Detect which cell encompasses the target text, then output its (X, Y) center coordinate. 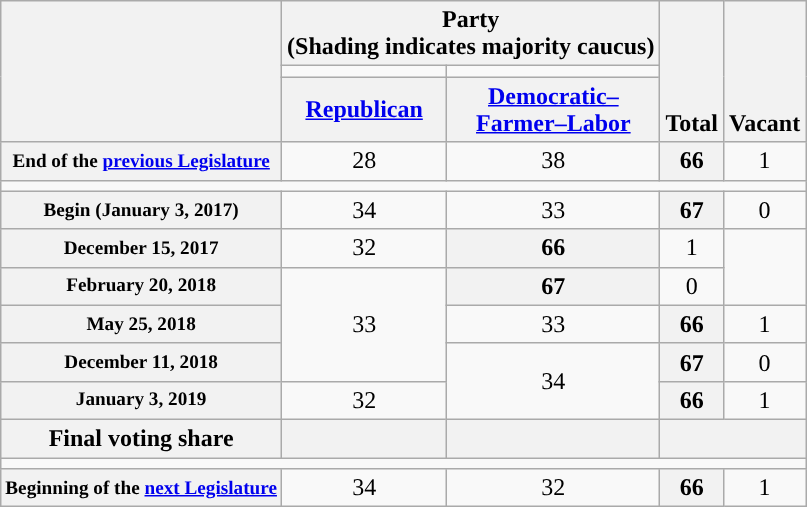
Beginning of the next Legislature (142, 488)
Begin (January 3, 2017) (142, 210)
Final voting share (142, 438)
Party (Shading indicates majority caucus) (471, 34)
February 20, 2018 (142, 286)
Democratic–Farmer–Labor (554, 110)
May 25, 2018 (142, 324)
Total (692, 72)
January 3, 2019 (142, 400)
38 (554, 161)
Republican (364, 110)
End of the previous Legislature (142, 161)
Vacant (764, 72)
December 11, 2018 (142, 362)
28 (364, 161)
December 15, 2017 (142, 248)
